Search for the cell housing the specified text and yield its (X, Y) center coordinate. 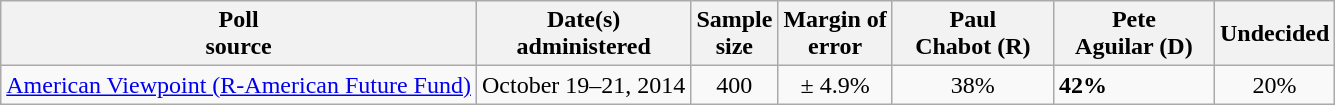
October 19–21, 2014 (583, 85)
42% (1134, 85)
PaulChabot (R) (972, 34)
38% (972, 85)
Pollsource (239, 34)
Samplesize (734, 34)
400 (734, 85)
American Viewpoint (R-American Future Fund) (239, 85)
Undecided (1274, 34)
Date(s)administered (583, 34)
Margin oferror (835, 34)
PeteAguilar (D) (1134, 34)
20% (1274, 85)
± 4.9% (835, 85)
